Provide the [x, y] coordinate of the cell's center where the given text is located.  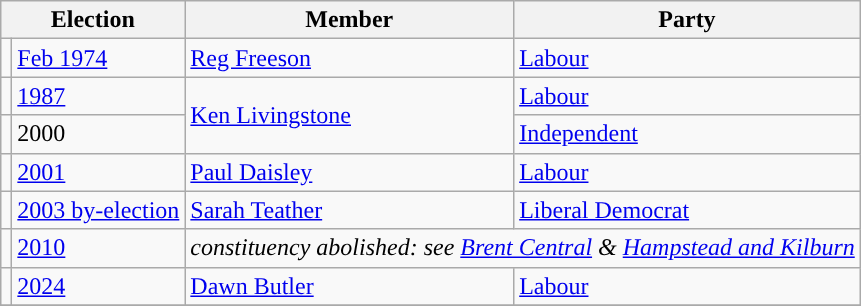
Party [688, 20]
Feb 1974 [98, 58]
Dawn Butler [350, 286]
Reg Freeson [350, 58]
Election [93, 20]
Paul Daisley [350, 172]
Member [350, 20]
2003 by-election [98, 210]
1987 [98, 96]
2024 [98, 286]
2010 [98, 248]
2001 [98, 172]
Independent [688, 134]
constituency abolished: see Brent Central & Hampstead and Kilburn [522, 248]
Sarah Teather [350, 210]
Liberal Democrat [688, 210]
Ken Livingstone [350, 115]
2000 [98, 134]
